Return the [X, Y] coordinate for the center point of the cell that contains the specified text.  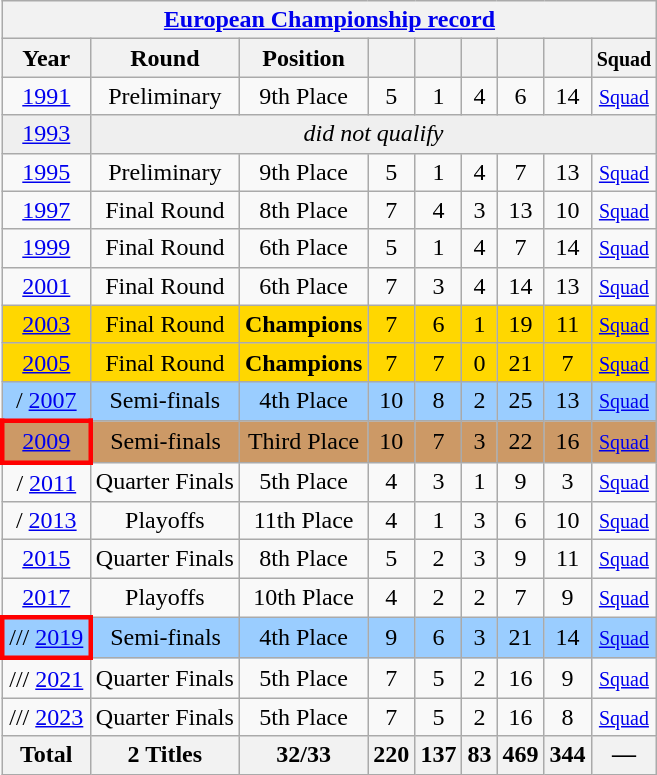
/// 2019 [46, 638]
11th Place [303, 521]
— [624, 755]
1991 [46, 96]
2003 [46, 324]
2 Titles [164, 755]
83 [480, 755]
137 [438, 755]
/// 2021 [46, 678]
22 [520, 442]
did not qualify [373, 134]
1993 [46, 134]
2015 [46, 559]
Position [303, 58]
1997 [46, 210]
469 [520, 755]
25 [520, 401]
10th Place [303, 598]
Round [164, 58]
344 [568, 755]
European Championship record [329, 20]
1999 [46, 248]
/// 2023 [46, 717]
2005 [46, 362]
19 [520, 324]
Third Place [303, 442]
220 [392, 755]
2009 [46, 442]
2017 [46, 598]
0 [480, 362]
Total [46, 755]
/ 2007 [46, 401]
32/33 [303, 755]
Year [46, 58]
2001 [46, 286]
/ 2011 [46, 482]
/ 2013 [46, 521]
1995 [46, 172]
